From the cell containing the given text, extract its center point as [x, y] coordinate. 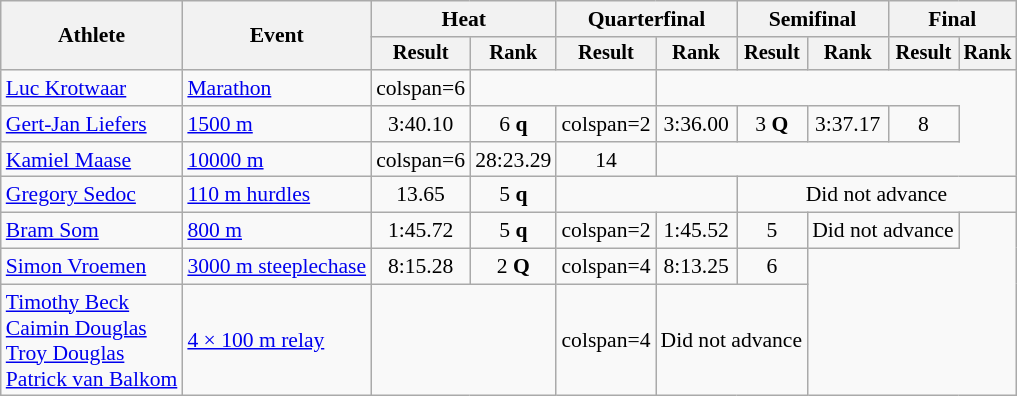
Bram Som [92, 231]
4 × 100 m relay [276, 340]
10000 m [276, 160]
3:36.00 [696, 124]
3000 m steeplechase [276, 267]
110 m hurdles [276, 195]
Final [952, 19]
6 q [513, 124]
Timothy BeckCaimin DouglasTroy DouglasPatrick van Balkom [92, 340]
Simon Vroemen [92, 267]
1500 m [276, 124]
Quarterfinal [646, 19]
8:15.28 [420, 267]
3:40.10 [420, 124]
Gert-Jan Liefers [92, 124]
Heat [464, 19]
28:23.29 [513, 160]
2 Q [513, 267]
13.65 [420, 195]
6 [772, 267]
800 m [276, 231]
Luc Krotwaar [92, 88]
Marathon [276, 88]
Gregory Sedoc [92, 195]
3 Q [772, 124]
Athlete [92, 36]
Kamiel Maase [92, 160]
Semifinal [813, 19]
14 [606, 160]
1:45.52 [696, 231]
8:13.25 [696, 267]
Event [276, 36]
1:45.72 [420, 231]
5 [772, 231]
3:37.17 [848, 124]
8 [923, 124]
